For the text-containing cell, return its midpoint in [X, Y] coordinate format. 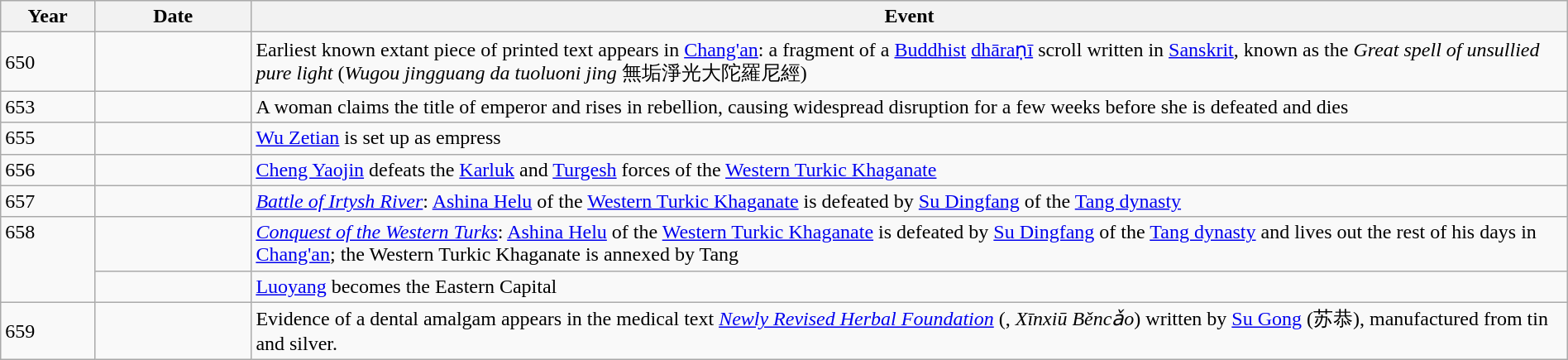
657 [48, 201]
Luoyang becomes the Eastern Capital [910, 286]
Battle of Irtysh River: Ashina Helu of the Western Turkic Khaganate is defeated by Su Dingfang of the Tang dynasty [910, 201]
656 [48, 170]
Wu Zetian is set up as empress [910, 138]
Cheng Yaojin defeats the Karluk and Turgesh forces of the Western Turkic Khaganate [910, 170]
659 [48, 331]
Year [48, 17]
658 [48, 260]
655 [48, 138]
Date [172, 17]
A woman claims the title of emperor and rises in rebellion, causing widespread disruption for a few weeks before she is defeated and dies [910, 107]
653 [48, 107]
650 [48, 61]
Event [910, 17]
